Locate the cell with the specified text and output its (x, y) center coordinate. 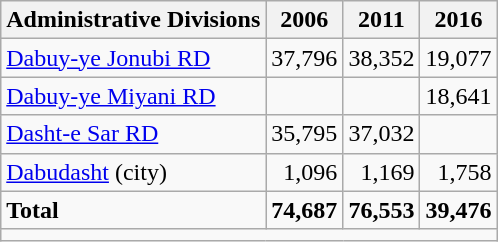
38,352 (382, 58)
19,077 (458, 58)
Total (134, 210)
35,795 (304, 134)
18,641 (458, 96)
2011 (382, 20)
1,758 (458, 172)
Dabuy-ye Jonubi RD (134, 58)
39,476 (458, 210)
74,687 (304, 210)
Administrative Divisions (134, 20)
1,096 (304, 172)
76,553 (382, 210)
1,169 (382, 172)
37,032 (382, 134)
37,796 (304, 58)
Dasht-e Sar RD (134, 134)
2006 (304, 20)
Dabuy-ye Miyani RD (134, 96)
Dabudasht (city) (134, 172)
2016 (458, 20)
